Return the (x, y) coordinate for the center point of the cell that contains the specified text.  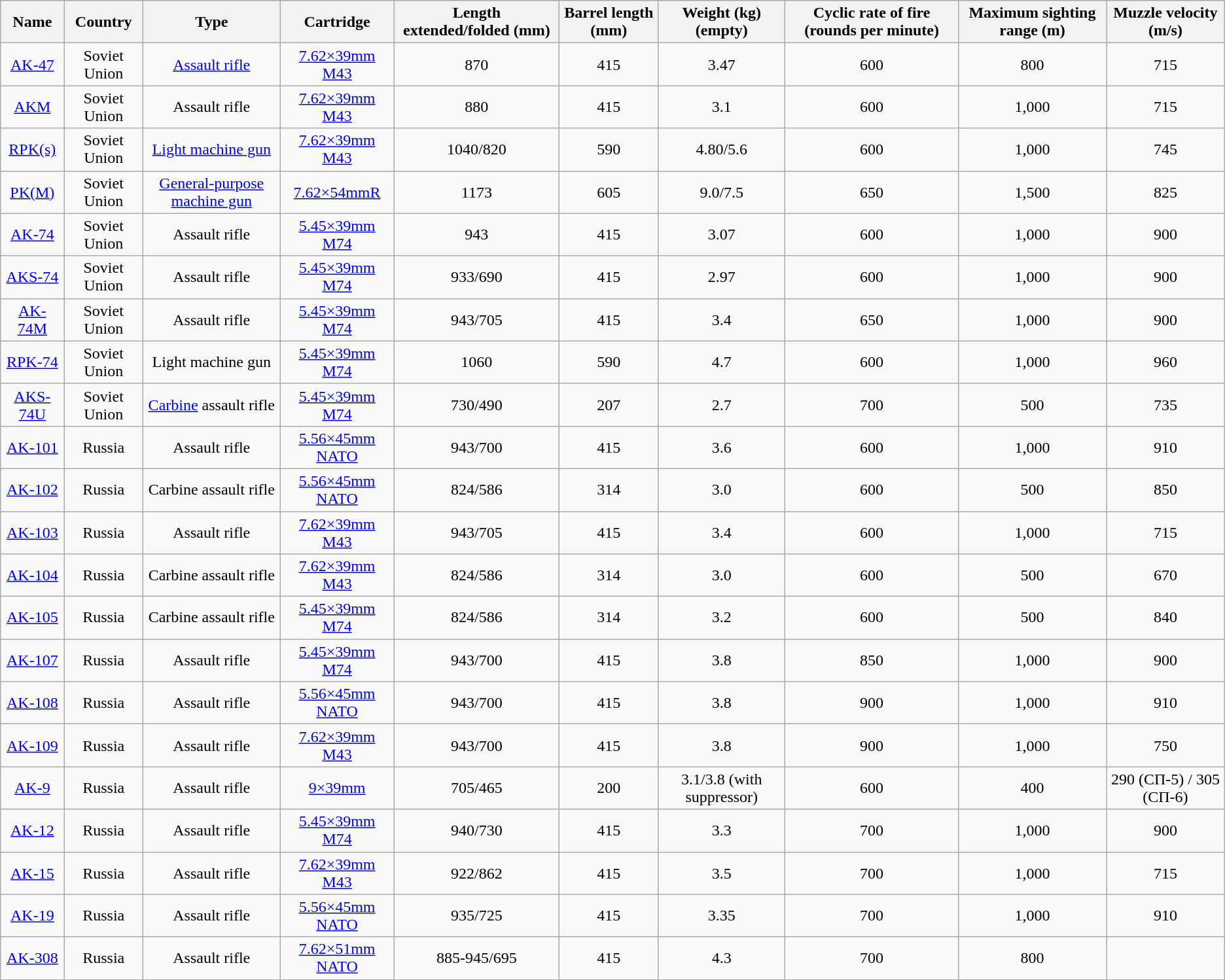
RPK(s) (33, 149)
1060 (476, 362)
AK-308 (33, 958)
Barrel length (mm) (609, 22)
AK-109 (33, 746)
3.2 (722, 618)
3.5 (722, 873)
AKM (33, 107)
943 (476, 234)
3.1 (722, 107)
AK-9 (33, 788)
Length extended/folded (mm) (476, 22)
4.3 (722, 958)
3.1/3.8 (with suppressor) (722, 788)
Cyclic rate of fire (rounds per minute) (872, 22)
AK-74M (33, 319)
605 (609, 192)
AK-12 (33, 831)
AK-108 (33, 703)
RPK-74 (33, 362)
General-purpose machine gun (211, 192)
2.97 (722, 277)
1173 (476, 192)
670 (1166, 576)
745 (1166, 149)
750 (1166, 746)
7.62×54mmR (337, 192)
2.7 (722, 404)
AK-105 (33, 618)
AK-74 (33, 234)
Name (33, 22)
7.62×51mm NATO (337, 958)
3.3 (722, 831)
AK-47 (33, 64)
AK-103 (33, 533)
935/725 (476, 916)
AKS-74U (33, 404)
1040/820 (476, 149)
Maximum sighting range (m) (1032, 22)
207 (609, 404)
840 (1166, 618)
Type (211, 22)
PK(M) (33, 192)
730/490 (476, 404)
922/862 (476, 873)
AK-107 (33, 661)
400 (1032, 788)
9.0/7.5 (722, 192)
Country (103, 22)
AKS-74 (33, 277)
3.6 (722, 447)
885-945/695 (476, 958)
290 (СП-5) / 305 (СП-6) (1166, 788)
AK-101 (33, 447)
880 (476, 107)
AK-104 (33, 576)
940/730 (476, 831)
AK-15 (33, 873)
960 (1166, 362)
200 (609, 788)
933/690 (476, 277)
Weight (kg) (empty) (722, 22)
9×39mm (337, 788)
Muzzle velocity (m/s) (1166, 22)
AK-102 (33, 489)
3.35 (722, 916)
4.80/5.6 (722, 149)
1,500 (1032, 192)
3.47 (722, 64)
870 (476, 64)
705/465 (476, 788)
4.7 (722, 362)
825 (1166, 192)
AK-19 (33, 916)
Cartridge (337, 22)
735 (1166, 404)
3.07 (722, 234)
